Capture the cell that displays the provided text and extract its [x, y] central coordinate. 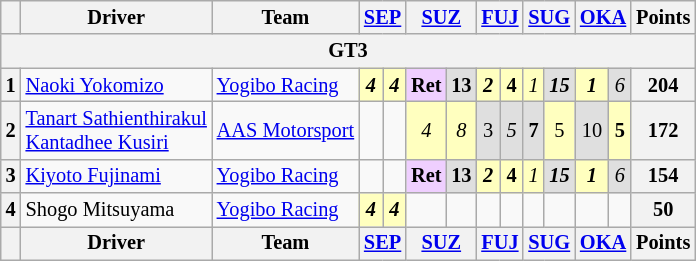
10 [592, 130]
7 [534, 130]
50 [663, 210]
204 [663, 85]
172 [663, 130]
AAS Motorsport [286, 130]
Tanart Sathienthirakul Kantadhee Kusiri [116, 130]
8 [461, 130]
Kiyoto Fujinami [116, 176]
Shogo Mitsuyama [116, 210]
GT3 [348, 51]
154 [663, 176]
Naoki Yokomizo [116, 85]
